Capture the cell that displays the provided text and extract its (x, y) central coordinate. 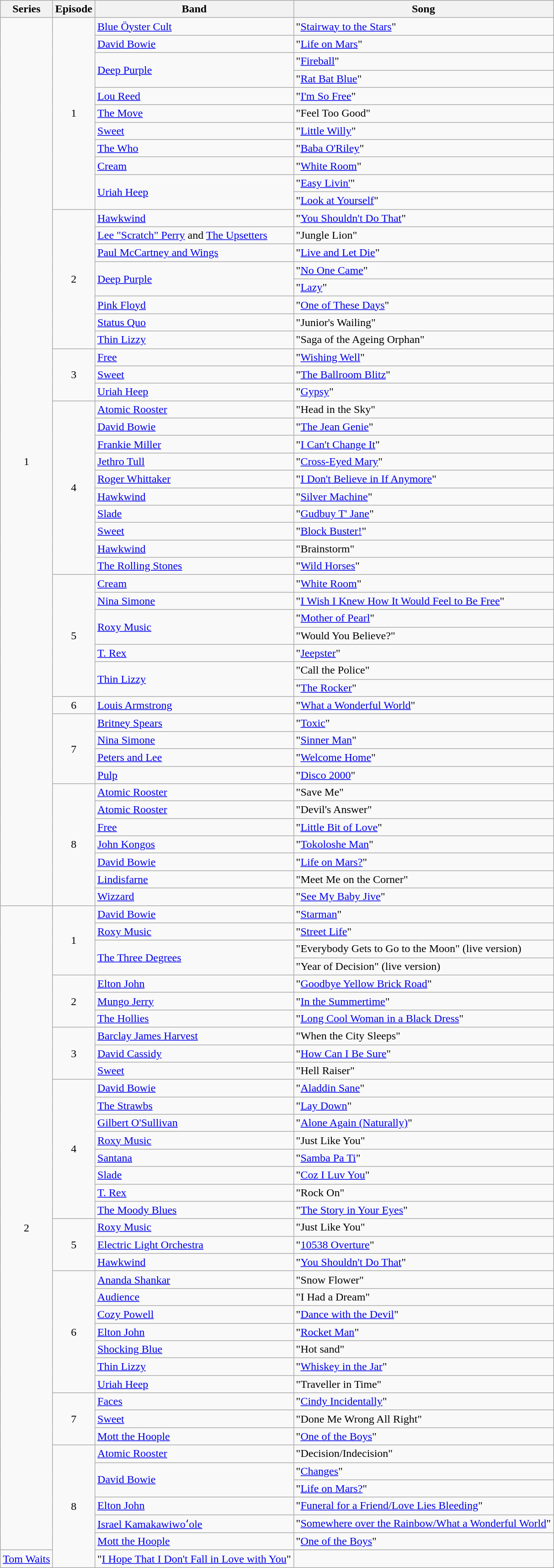
"Look at Yourself" (423, 200)
"Welcome Home" (423, 757)
"Rat Bat Blue" (423, 79)
Blue Öyster Cult (195, 27)
Lee "Scratch" Perry and The Upsetters (195, 235)
"Traveller in Time" (423, 1384)
"Disco 2000" (423, 775)
"Junior's Wailing" (423, 322)
Series (27, 9)
Mungo Jerry (195, 1001)
"Starman" (423, 914)
Song (423, 9)
Shocking Blue (195, 1349)
"Year of Decision" (live version) (423, 966)
Status Quo (195, 322)
Britney Spears (195, 722)
"Block Buster!" (423, 531)
"Mother of Pearl" (423, 618)
The Moody Blues (195, 1210)
"I'm So Free" (423, 96)
"Street Life" (423, 931)
"How Can I Be Sure" (423, 1053)
"Rock On" (423, 1193)
The Who (195, 148)
"When the City Sleeps" (423, 1036)
"Dance with the Devil" (423, 1314)
"Long Cool Woman in a Black Dress" (423, 1018)
John Kongos (195, 845)
The Hollies (195, 1018)
"Meet Me on the Corner" (423, 879)
"Stairway to the Stars" (423, 27)
"Head in the Sky" (423, 409)
"Fireball" (423, 61)
"Tokoloshe Man" (423, 845)
"No One Came" (423, 270)
"Lay Down" (423, 1106)
"Jeepster" (423, 653)
Lou Reed (195, 96)
"Hot sand" (423, 1349)
"What a Wonderful World" (423, 705)
"Wild Horses" (423, 566)
"Life on Mars" (423, 44)
Ananda Shankar (195, 1279)
"Done Me Wrong All Right" (423, 1419)
Lindisfarne (195, 879)
"Alone Again (Naturally)" (423, 1123)
Roger Whittaker (195, 479)
"I Can't Change It" (423, 444)
Israel Kamakawiwoʻole (195, 1524)
Paul McCartney and Wings (195, 253)
Band (195, 9)
"Lazy" (423, 288)
"Silver Machine" (423, 496)
"Little Bit of Love" (423, 827)
"Hell Raiser" (423, 1071)
"Easy Livin'" (423, 183)
"Somewhere over the Rainbow/What a Wonderful World" (423, 1524)
Faces (195, 1402)
Cozy Powell (195, 1314)
"Save Me" (423, 792)
"Changes" (423, 1471)
Barclay James Harvest (195, 1036)
"In the Summertime" (423, 1001)
Gilbert O'Sullivan (195, 1123)
Pulp (195, 775)
"Brainstorm" (423, 549)
"I Had a Dream" (423, 1297)
The Rolling Stones (195, 566)
"Decision/Indecision" (423, 1454)
Louis Armstrong (195, 705)
"The Rocker" (423, 688)
"Gypsy" (423, 392)
"Saga of the Ageing Orphan" (423, 340)
"Cindy Incidentally" (423, 1402)
"The Ballroom Blitz" (423, 375)
Tom Waits (27, 1559)
"The Jean Genie" (423, 427)
"Funeral for a Friend/Love Lies Bleeding" (423, 1506)
"Gudbuy T' Jane" (423, 514)
Wizzard (195, 897)
The Three Degrees (195, 958)
"I Hope That I Don't Fall in Love with You" (195, 1559)
"See My Baby Jive" (423, 897)
"Whiskey in the Jar" (423, 1367)
"Everybody Gets to Go to the Moon" (live version) (423, 949)
"I Wish I Knew How It Would Feel to Be Free" (423, 601)
"Goodbye Yellow Brick Road" (423, 984)
"Snow Flower" (423, 1279)
"10538 Overture" (423, 1245)
Jethro Tull (195, 461)
"Devil's Answer" (423, 810)
"The Story in Your Eyes" (423, 1210)
"Aladdin Sane" (423, 1088)
Peters and Lee (195, 757)
The Move (195, 113)
"I Don't Believe in If Anymore" (423, 479)
"Wishing Well" (423, 357)
"Feel Too Good" (423, 113)
David Cassidy (195, 1053)
"One of These Days" (423, 305)
"Live and Let Die" (423, 253)
"Little Willy" (423, 131)
The Strawbs (195, 1106)
Electric Light Orchestra (195, 1245)
"Toxic" (423, 722)
Pink Floyd (195, 305)
Audience (195, 1297)
"Would You Believe?" (423, 636)
"Rocket Man" (423, 1332)
"Call the Police" (423, 670)
"Cross-Eyed Mary" (423, 461)
Episode (74, 9)
"Jungle Lion" (423, 235)
"Coz I Luv You" (423, 1175)
Frankie Miller (195, 444)
"Sinner Man" (423, 740)
"Samba Pa Ti" (423, 1158)
Santana (195, 1158)
"Baba O'Riley" (423, 148)
